Locate the cell with the specified text and output its (x, y) center coordinate. 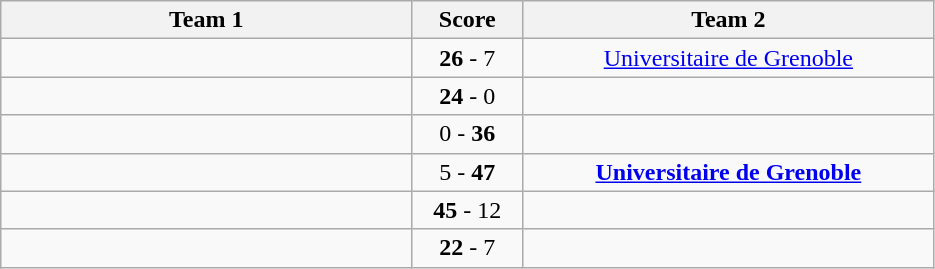
5 - 47 (468, 172)
Team 2 (728, 20)
26 - 7 (468, 58)
Score (468, 20)
0 - 36 (468, 134)
45 - 12 (468, 210)
24 - 0 (468, 96)
22 - 7 (468, 248)
Team 1 (206, 20)
